Determine the (x, y) coordinate at the center of the cell enclosing the given text.  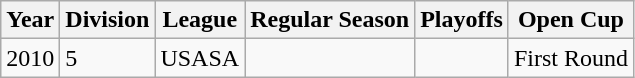
Division (108, 20)
USASA (200, 58)
Playoffs (462, 20)
2010 (30, 58)
Year (30, 20)
5 (108, 58)
Regular Season (330, 20)
Open Cup (570, 20)
First Round (570, 58)
League (200, 20)
